Locate the cell with the specified text and output its [x, y] center coordinate. 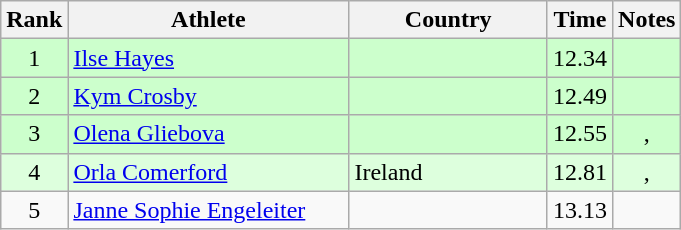
12.55 [580, 134]
Olena Gliebova [208, 134]
4 [34, 172]
5 [34, 210]
12.49 [580, 96]
Ilse Hayes [208, 58]
Athlete [208, 20]
13.13 [580, 210]
2 [34, 96]
Notes [647, 20]
Rank [34, 20]
Time [580, 20]
Ireland [448, 172]
Country [448, 20]
1 [34, 58]
3 [34, 134]
12.34 [580, 58]
Orla Comerford [208, 172]
Janne Sophie Engeleiter [208, 210]
12.81 [580, 172]
Kym Crosby [208, 96]
